Find where the given text appears and provide that cell's center as (X, Y) coordinate. 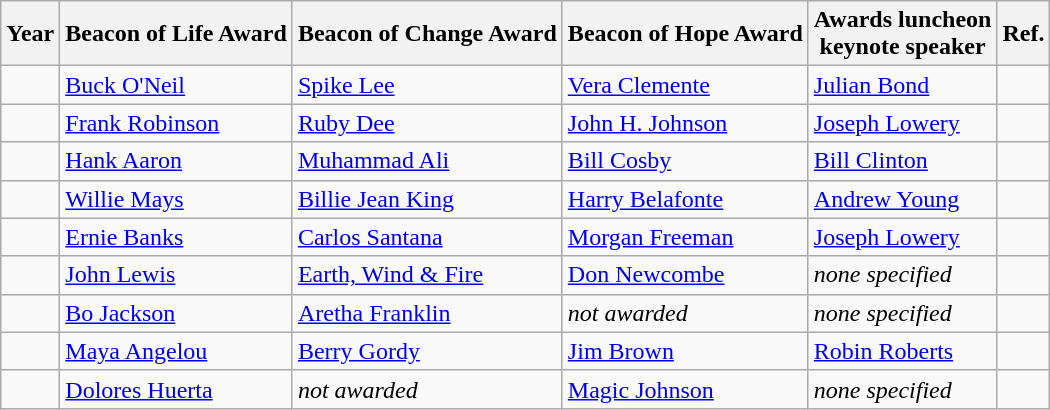
Robin Roberts (902, 351)
Morgan Freeman (685, 237)
Harry Belafonte (685, 199)
Beacon of Hope Award (685, 34)
Willie Mays (176, 199)
Carlos Santana (427, 237)
Bo Jackson (176, 313)
Berry Gordy (427, 351)
Ref. (1024, 34)
Beacon of Life Award (176, 34)
Beacon of Change Award (427, 34)
Awards luncheonkeynote speaker (902, 34)
John H. Johnson (685, 123)
Julian Bond (902, 85)
Jim Brown (685, 351)
Dolores Huerta (176, 389)
Billie Jean King (427, 199)
Maya Angelou (176, 351)
Bill Clinton (902, 161)
Bill Cosby (685, 161)
Aretha Franklin (427, 313)
Hank Aaron (176, 161)
Don Newcombe (685, 275)
Buck O'Neil (176, 85)
Magic Johnson (685, 389)
Vera Clemente (685, 85)
Spike Lee (427, 85)
Year (30, 34)
Ruby Dee (427, 123)
Ernie Banks (176, 237)
Muhammad Ali (427, 161)
Frank Robinson (176, 123)
John Lewis (176, 275)
Earth, Wind & Fire (427, 275)
Andrew Young (902, 199)
